Capture the cell that displays the provided text and extract its (X, Y) central coordinate. 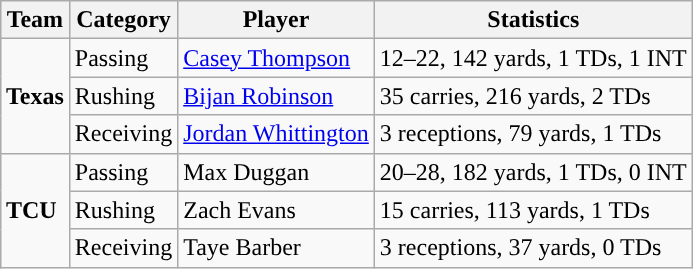
12–22, 142 yards, 1 TDs, 1 INT (533, 58)
Bijan Robinson (276, 96)
Casey Thompson (276, 58)
3 receptions, 79 yards, 1 TDs (533, 134)
Max Duggan (276, 172)
Texas (34, 96)
3 receptions, 37 yards, 0 TDs (533, 248)
Zach Evans (276, 210)
Taye Barber (276, 248)
35 carries, 216 yards, 2 TDs (533, 96)
Jordan Whittington (276, 134)
15 carries, 113 yards, 1 TDs (533, 210)
Team (34, 20)
Statistics (533, 20)
Player (276, 20)
Category (123, 20)
20–28, 182 yards, 1 TDs, 0 INT (533, 172)
TCU (34, 210)
